Detect which cell encompasses the target text, then output its [X, Y] center coordinate. 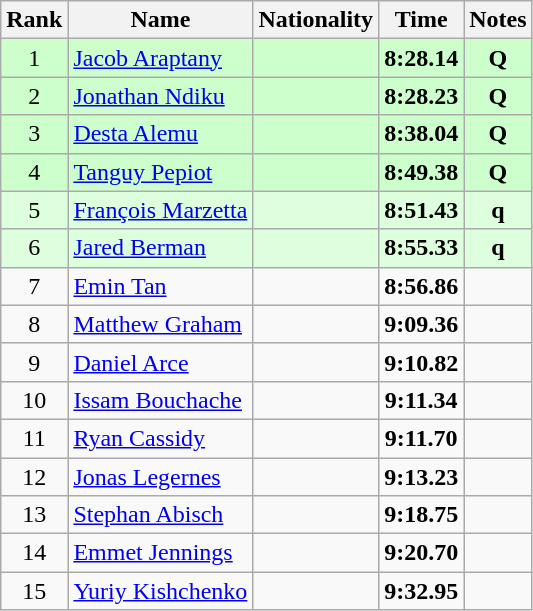
8:28.14 [422, 58]
13 [34, 515]
Nationality [316, 20]
5 [34, 210]
François Marzetta [160, 210]
9:18.75 [422, 515]
Rank [34, 20]
9 [34, 362]
Time [422, 20]
11 [34, 438]
8:55.33 [422, 248]
9:32.95 [422, 591]
9:20.70 [422, 553]
8:38.04 [422, 134]
7 [34, 286]
Stephan Abisch [160, 515]
12 [34, 477]
Jonas Legernes [160, 477]
8:28.23 [422, 96]
4 [34, 172]
Emmet Jennings [160, 553]
1 [34, 58]
9:11.34 [422, 400]
14 [34, 553]
2 [34, 96]
Jacob Araptany [160, 58]
Jared Berman [160, 248]
Desta Alemu [160, 134]
Daniel Arce [160, 362]
Emin Tan [160, 286]
Yuriy Kishchenko [160, 591]
Matthew Graham [160, 324]
6 [34, 248]
8:49.38 [422, 172]
8:51.43 [422, 210]
Tanguy Pepiot [160, 172]
9:10.82 [422, 362]
10 [34, 400]
Notes [498, 20]
8:56.86 [422, 286]
3 [34, 134]
Jonathan Ndiku [160, 96]
15 [34, 591]
8 [34, 324]
9:13.23 [422, 477]
Name [160, 20]
Ryan Cassidy [160, 438]
Issam Bouchache [160, 400]
9:11.70 [422, 438]
9:09.36 [422, 324]
